Provide the [x, y] coordinate of the cell's center where the given text is located.  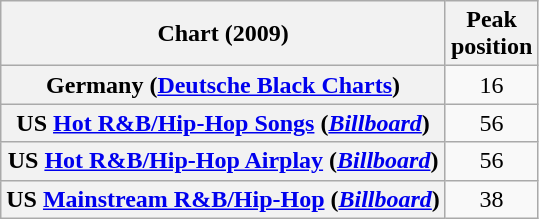
38 [491, 199]
16 [491, 85]
Chart (2009) [224, 34]
Peakposition [491, 34]
US Mainstream R&B/Hip-Hop (Billboard) [224, 199]
US Hot R&B/Hip-Hop Songs (Billboard) [224, 123]
US Hot R&B/Hip-Hop Airplay (Billboard) [224, 161]
Germany (Deutsche Black Charts) [224, 85]
